From the cell containing the given text, extract its center point as [x, y] coordinate. 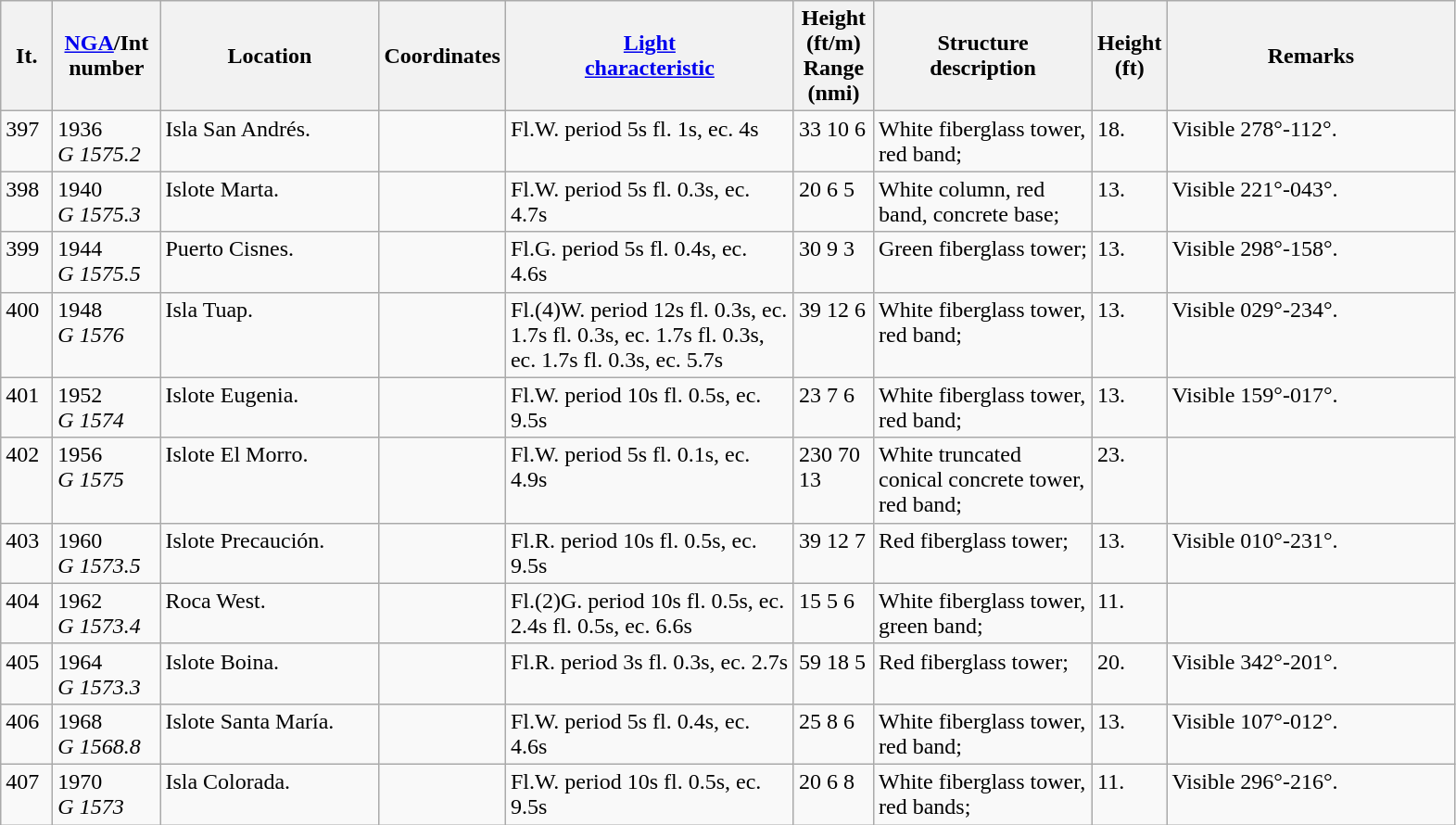
Islote Santa María. [270, 734]
Islote Marta. [270, 202]
39 12 7 [833, 552]
1952G 1574 [107, 408]
398 [27, 202]
Remarks [1310, 56]
402 [27, 480]
23 7 6 [833, 408]
Fl.W. period 5s fl. 1s, ec. 4s [649, 141]
1956G 1575 [107, 480]
Visible 298°-158°. [1310, 261]
Islote Precaución. [270, 552]
White truncated conical concrete tower, red band; [982, 480]
404 [27, 614]
401 [27, 408]
It. [27, 56]
400 [27, 335]
Islote Eugenia. [270, 408]
403 [27, 552]
Coordinates [442, 56]
Visible 107°-012°. [1310, 734]
15 5 6 [833, 614]
Islote Boina. [270, 673]
Fl.R. period 10s fl. 0.5s, ec. 9.5s [649, 552]
Visible 159°-017°. [1310, 408]
20 6 5 [833, 202]
Height (ft) [1130, 56]
Roca West. [270, 614]
397 [27, 141]
Isla Tuap. [270, 335]
Visible 221°-043°. [1310, 202]
Fl.(2)G. period 10s fl. 0.5s, ec. 2.4s fl. 0.5s, ec. 6.6s [649, 614]
Isla Colorada. [270, 793]
59 18 5 [833, 673]
White column, red band, concrete base; [982, 202]
1962G 1573.4 [107, 614]
White fiberglass tower, red bands; [982, 793]
Fl.W. period 5s fl. 0.1s, ec. 4.9s [649, 480]
1940G 1575.3 [107, 202]
Visible 010°-231°. [1310, 552]
Islote El Morro. [270, 480]
Fl.W. period 5s fl. 0.3s, ec. 4.7s [649, 202]
25 8 6 [833, 734]
NGA/Intnumber [107, 56]
Location [270, 56]
20. [1130, 673]
1968G 1568.8 [107, 734]
Puerto Cisnes. [270, 261]
Height (ft/m)Range (nmi) [833, 56]
33 10 6 [833, 141]
1936G 1575.2 [107, 141]
230 70 13 [833, 480]
405 [27, 673]
Fl.R. period 3s fl. 0.3s, ec. 2.7s [649, 673]
Visible 296°-216°. [1310, 793]
1970G 1573 [107, 793]
White fiberglass tower, green band; [982, 614]
Fl.G. period 5s fl. 0.4s, ec. 4.6s [649, 261]
Fl.W. period 5s fl. 0.4s, ec. 4.6s [649, 734]
406 [27, 734]
Lightcharacteristic [649, 56]
Visible 342°-201°. [1310, 673]
Visible 278°-112°. [1310, 141]
20 6 8 [833, 793]
1964G 1573.3 [107, 673]
30 9 3 [833, 261]
1960G 1573.5 [107, 552]
Green fiberglass tower; [982, 261]
Visible 029°-234°. [1310, 335]
399 [27, 261]
23. [1130, 480]
Isla San Andrés. [270, 141]
Fl.(4)W. period 12s fl. 0.3s, ec. 1.7s fl. 0.3s, ec. 1.7s fl. 0.3s, ec. 1.7s fl. 0.3s, ec. 5.7s [649, 335]
1948G 1576 [107, 335]
1944G 1575.5 [107, 261]
407 [27, 793]
Structuredescription [982, 56]
18. [1130, 141]
39 12 6 [833, 335]
